Identify which cell holds the provided text, then report its [x, y] central coordinate. 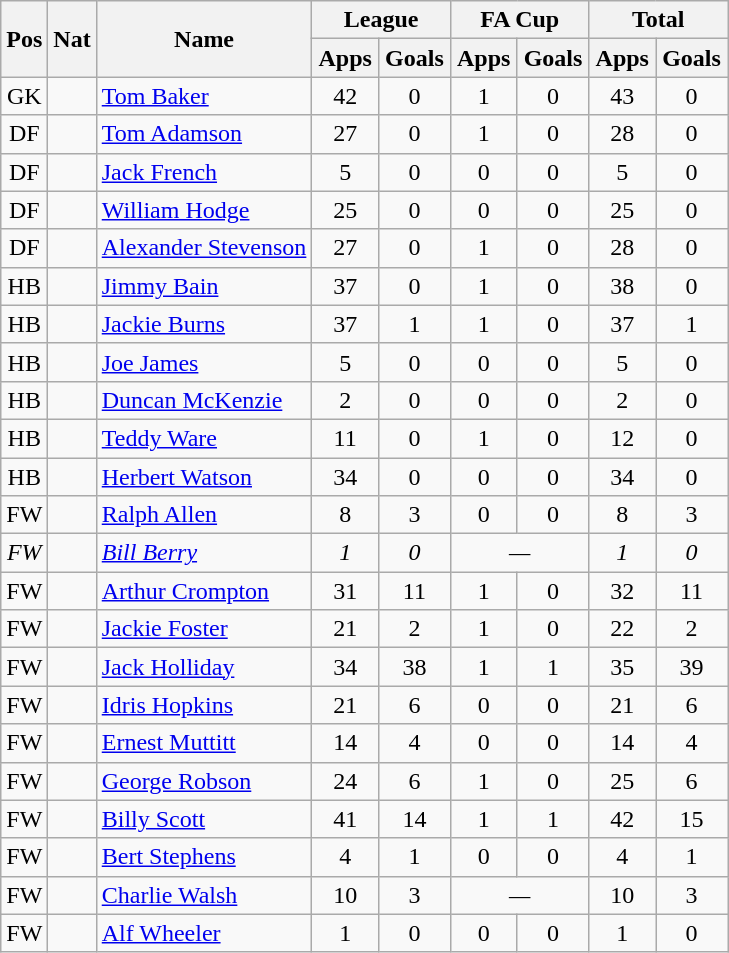
Ernest Muttitt [204, 743]
GK [24, 96]
Jack French [204, 172]
Jimmy Bain [204, 286]
31 [346, 591]
15 [692, 819]
Joe James [204, 362]
Jackie Foster [204, 629]
Name [204, 39]
Ralph Allen [204, 515]
Alf Wheeler [204, 933]
Arthur Crompton [204, 591]
Bill Berry [204, 553]
22 [622, 629]
William Hodge [204, 210]
39 [692, 667]
Tom Adamson [204, 134]
Bert Stephens [204, 857]
12 [622, 438]
24 [346, 781]
Tom Baker [204, 96]
32 [622, 591]
Charlie Walsh [204, 895]
Herbert Watson [204, 477]
Billy Scott [204, 819]
Nat [72, 39]
Pos [24, 39]
George Robson [204, 781]
FA Cup [520, 20]
Duncan McKenzie [204, 400]
Total [658, 20]
Jack Holliday [204, 667]
Teddy Ware [204, 438]
43 [622, 96]
League [382, 20]
Alexander Stevenson [204, 248]
Jackie Burns [204, 324]
Idris Hopkins [204, 705]
41 [346, 819]
35 [622, 667]
